Return the [X, Y] coordinate for the center point of the cell that contains the specified text.  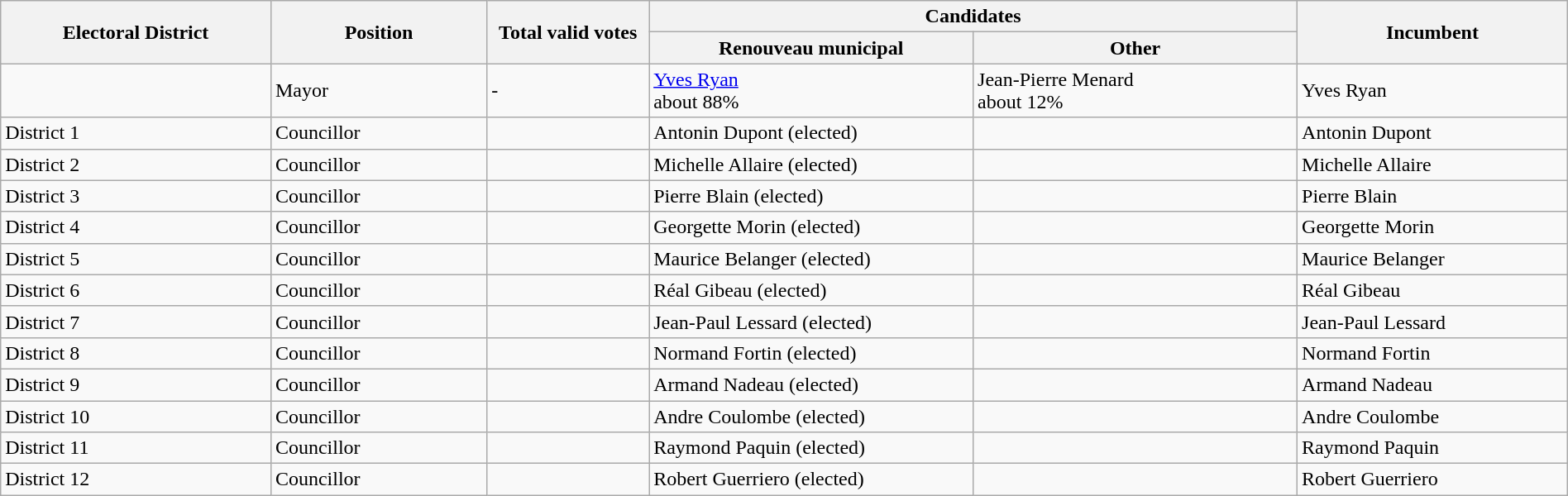
Raymond Paquin [1432, 448]
Antonin Dupont [1432, 133]
Pierre Blain (elected) [811, 196]
Réal Gibeau [1432, 290]
Armand Nadeau (elected) [811, 384]
Georgette Morin [1432, 227]
Normand Fortin (elected) [811, 353]
Armand Nadeau [1432, 384]
Andre Coulombe (elected) [811, 416]
Georgette Morin (elected) [811, 227]
Electoral District [136, 32]
Incumbent [1432, 32]
Other [1135, 48]
District 5 [136, 259]
Mayor [379, 91]
Antonin Dupont (elected) [811, 133]
District 11 [136, 448]
District 8 [136, 353]
Raymond Paquin (elected) [811, 448]
Normand Fortin [1432, 353]
Michelle Allaire (elected) [811, 165]
District 9 [136, 384]
Robert Guerriero [1432, 479]
Andre Coulombe [1432, 416]
Maurice Belanger (elected) [811, 259]
Réal Gibeau (elected) [811, 290]
Maurice Belanger [1432, 259]
Position [379, 32]
Yves Ryan [1432, 91]
Yves Ryanabout 88% [811, 91]
Pierre Blain [1432, 196]
District 3 [136, 196]
District 12 [136, 479]
Renouveau municipal [811, 48]
Jean-Paul Lessard [1432, 322]
District 1 [136, 133]
District 6 [136, 290]
Jean-Pierre Menardabout 12% [1135, 91]
District 2 [136, 165]
Jean-Paul Lessard (elected) [811, 322]
District 4 [136, 227]
Total valid votes [568, 32]
Robert Guerriero (elected) [811, 479]
District 10 [136, 416]
- [568, 91]
District 7 [136, 322]
Candidates [973, 17]
Michelle Allaire [1432, 165]
